Capture the cell that displays the provided text and extract its [X, Y] central coordinate. 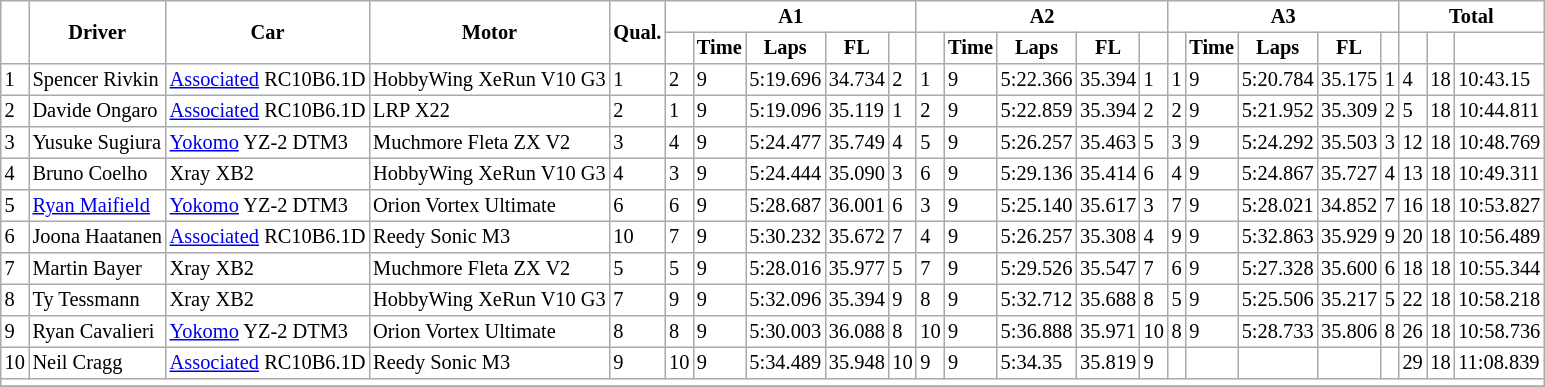
5:34.489 [786, 363]
5:22.859 [1036, 111]
Car [268, 32]
5:29.526 [1036, 269]
Spencer Rivkin [98, 80]
36.088 [857, 332]
29 [1413, 363]
Martin Bayer [98, 269]
5:36.888 [1036, 332]
22 [1413, 300]
10:53.827 [1499, 206]
5:28.021 [1278, 206]
10:49.311 [1499, 174]
35.503 [1349, 143]
10:43.15 [1499, 80]
Joona Haatanen [98, 237]
35.463 [1108, 143]
13 [1413, 174]
35.600 [1349, 269]
Ryan Maifield [98, 206]
5:28.687 [786, 206]
5:22.366 [1036, 80]
10:58.736 [1499, 332]
35.672 [857, 237]
5:21.952 [1278, 111]
5:24.477 [786, 143]
5:32.712 [1036, 300]
5:20.784 [1278, 80]
Ty Tessmann [98, 300]
26 [1413, 332]
5:28.016 [786, 269]
10:44.811 [1499, 111]
35.217 [1349, 300]
35.090 [857, 174]
A1 [790, 17]
5:19.096 [786, 111]
36.001 [857, 206]
5:19.696 [786, 80]
5:32.863 [1278, 237]
10:56.489 [1499, 237]
35.175 [1349, 80]
10:48.769 [1499, 143]
Driver [98, 32]
Davide Ongaro [98, 111]
5:25.506 [1278, 300]
5:27.328 [1278, 269]
35.688 [1108, 300]
LRP X22 [489, 111]
Qual. [638, 32]
Motor [489, 32]
5:30.003 [786, 332]
35.971 [1108, 332]
Bruno Coelho [98, 174]
A3 [1284, 17]
10:58.218 [1499, 300]
11:08.839 [1499, 363]
35.819 [1108, 363]
35.414 [1108, 174]
35.308 [1108, 237]
35.547 [1108, 269]
35.929 [1349, 237]
35.977 [857, 269]
5:25.140 [1036, 206]
12 [1413, 143]
A2 [1042, 17]
5:30.232 [786, 237]
10:55.344 [1499, 269]
35.948 [857, 363]
16 [1413, 206]
34.734 [857, 80]
35.806 [1349, 332]
35.749 [857, 143]
Neil Cragg [98, 363]
35.617 [1108, 206]
35.727 [1349, 174]
35.119 [857, 111]
5:24.444 [786, 174]
5:24.292 [1278, 143]
5:29.136 [1036, 174]
Yusuke Sugiura [98, 143]
34.852 [1349, 206]
5:28.733 [1278, 332]
5:32.096 [786, 300]
20 [1413, 237]
35.309 [1349, 111]
Total [1472, 17]
5:24.867 [1278, 174]
Ryan Cavalieri [98, 332]
5:34.35 [1036, 363]
